Identify which cell holds the provided text, then report its [x, y] central coordinate. 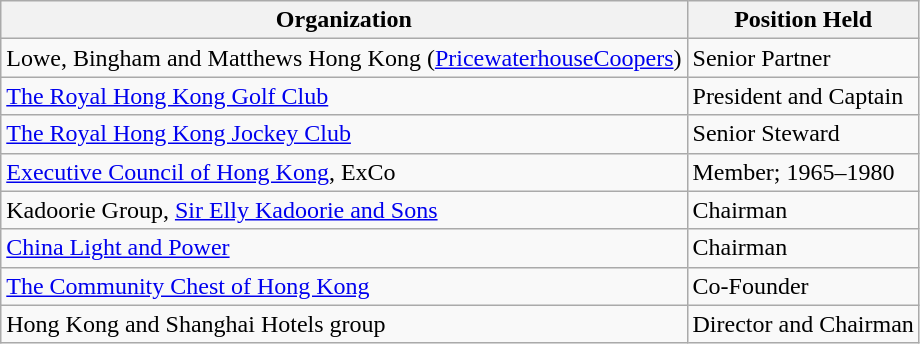
Lowe, Bingham and Matthews Hong Kong (PricewaterhouseCoopers) [344, 58]
Director and Chairman [803, 324]
Member; 1965–1980 [803, 172]
The Royal Hong Kong Golf Club [344, 96]
Executive Council of Hong Kong, ExCo [344, 172]
Position Held [803, 20]
Senior Partner [803, 58]
Hong Kong and Shanghai Hotels group [344, 324]
Organization [344, 20]
Kadoorie Group, Sir Elly Kadoorie and Sons [344, 210]
The Royal Hong Kong Jockey Club [344, 134]
President and Captain [803, 96]
The Community Chest of Hong Kong [344, 286]
Senior Steward [803, 134]
Co-Founder [803, 286]
China Light and Power [344, 248]
